Detect which cell encompasses the target text, then output its (X, Y) center coordinate. 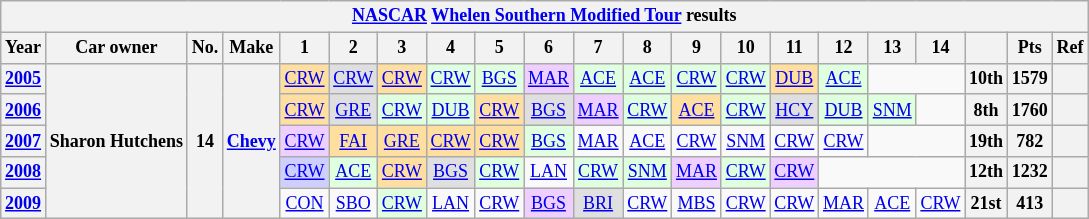
BRI (598, 204)
8 (648, 48)
FAI (354, 140)
Year (24, 48)
10th (986, 78)
Car owner (116, 48)
Make (251, 48)
2009 (24, 204)
CON (304, 204)
HCY (794, 110)
2 (354, 48)
11 (794, 48)
2008 (24, 172)
12 (844, 48)
MBS (697, 204)
SBO (354, 204)
19th (986, 140)
8th (986, 110)
Chevy (251, 141)
13 (892, 48)
Sharon Hutchens (116, 141)
Pts (1030, 48)
2007 (24, 140)
413 (1030, 204)
9 (697, 48)
5 (500, 48)
1232 (1030, 172)
2005 (24, 78)
3 (402, 48)
NASCAR Whelen Southern Modified Tour results (544, 16)
1760 (1030, 110)
1579 (1030, 78)
12th (986, 172)
6 (549, 48)
Ref (1070, 48)
2006 (24, 110)
21st (986, 204)
No. (204, 48)
1 (304, 48)
7 (598, 48)
4 (450, 48)
782 (1030, 140)
10 (746, 48)
